Provide the [x, y] coordinate of the cell's center where the given text is located.  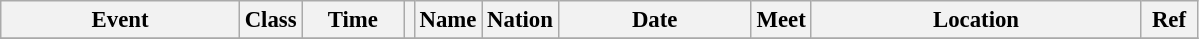
Class [270, 20]
Name [448, 20]
Location [976, 20]
Meet [781, 20]
Nation [520, 20]
Time [353, 20]
Date [654, 20]
Event [120, 20]
Ref [1169, 20]
